Return the (x, y) coordinate for the center point of the cell that contains the specified text.  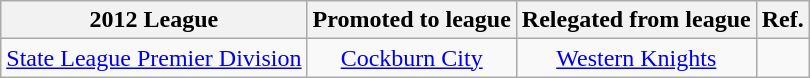
Relegated from league (636, 20)
State League Premier Division (154, 58)
Promoted to league (412, 20)
2012 League (154, 20)
Western Knights (636, 58)
Ref. (782, 20)
Cockburn City (412, 58)
